Scan for the cell matching the given text and deliver its [X, Y] coordinate at center. 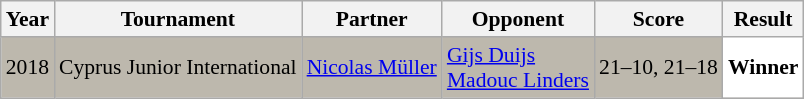
Partner [372, 19]
Gijs Duijs Madouc Linders [518, 68]
Tournament [178, 19]
21–10, 21–18 [658, 68]
Score [658, 19]
Result [764, 19]
2018 [28, 68]
Winner [764, 68]
Nicolas Müller [372, 68]
Opponent [518, 19]
Year [28, 19]
Cyprus Junior International [178, 68]
